Search for the cell housing the specified text and yield its (x, y) center coordinate. 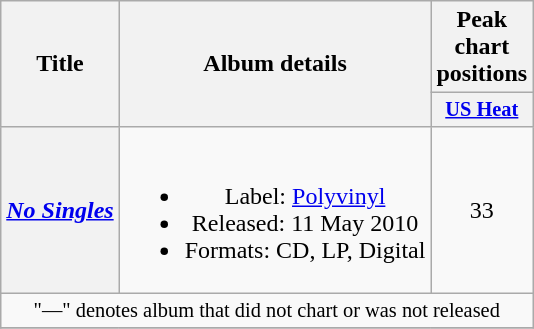
"—" denotes album that did not chart or was not released (267, 311)
Peak chart positions (482, 47)
US Heat (482, 110)
Title (60, 64)
Album details (275, 64)
Label: PolyvinylReleased: 11 May 2010Formats: CD, LP, Digital (275, 210)
33 (482, 210)
No Singles (60, 210)
